Find where the given text appears and provide that cell's center as (x, y) coordinate. 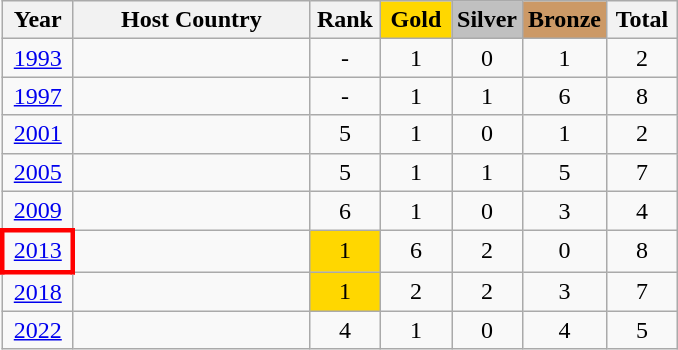
1993 (38, 58)
2013 (38, 252)
2009 (38, 211)
1997 (38, 96)
2018 (38, 292)
Host Country (191, 20)
Year (38, 20)
Total (642, 20)
2022 (38, 330)
Bronze (565, 20)
2001 (38, 134)
Rank (344, 20)
2005 (38, 172)
Gold (416, 20)
Silver (488, 20)
